For the text-containing cell, return its midpoint in (X, Y) coordinate format. 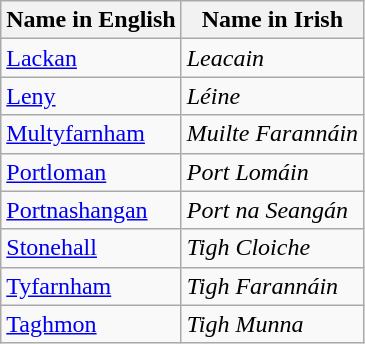
Tigh Munna (272, 324)
Tigh Farannáin (272, 286)
Leny (91, 96)
Name in Irish (272, 20)
Portnashangan (91, 210)
Port Lomáin (272, 172)
Tigh Cloiche (272, 248)
Multyfarnham (91, 134)
Port na Seangán (272, 210)
Stonehall (91, 248)
Name in English (91, 20)
Tyfarnham (91, 286)
Léine (272, 96)
Muilte Farannáin (272, 134)
Lackan (91, 58)
Portloman (91, 172)
Leacain (272, 58)
Taghmon (91, 324)
